Provide the [x, y] coordinate of the cell's center where the given text is located.  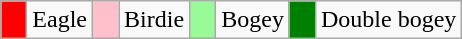
Birdie [154, 20]
Double bogey [388, 20]
Bogey [253, 20]
Eagle [60, 20]
